Output the (x, y) coordinate of the center of the cell containing the given text.  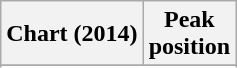
Peakposition (189, 34)
Chart (2014) (72, 34)
